Pinpoint the cell where the given text exists, returning its (x, y) midpoint coordinate. 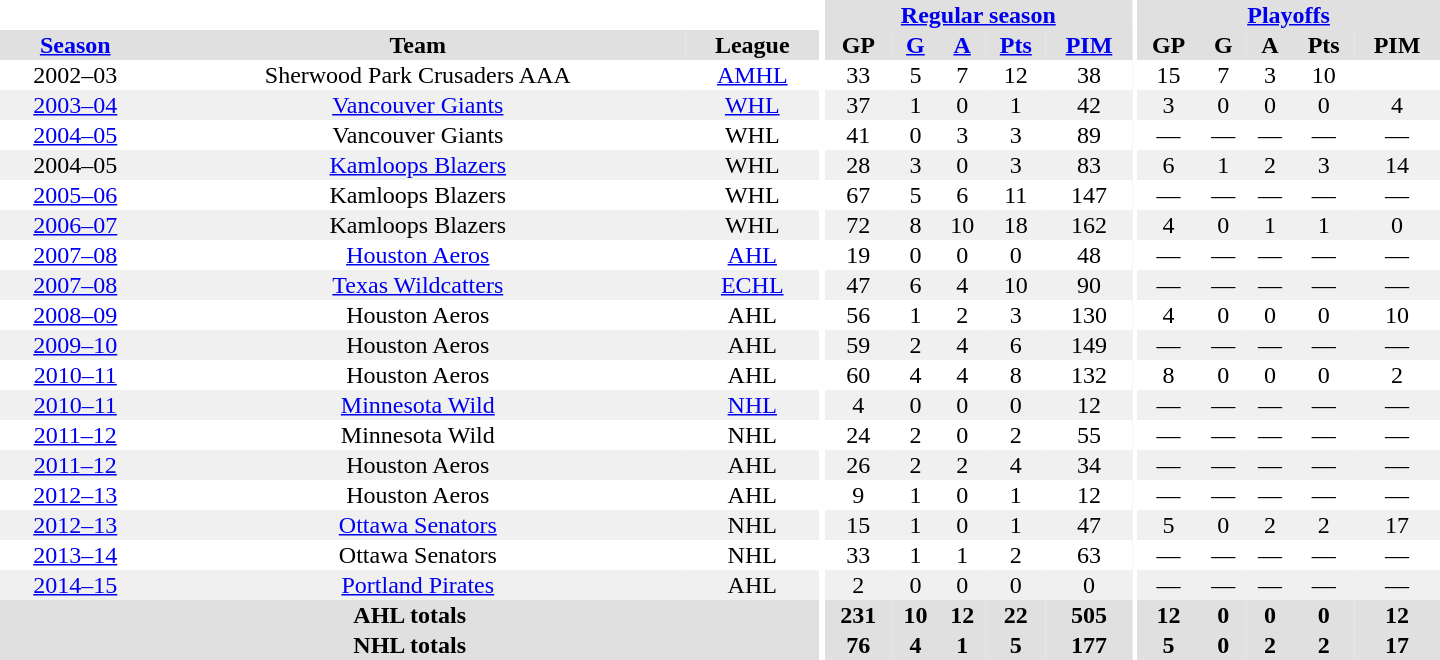
130 (1089, 315)
AMHL (752, 75)
132 (1089, 375)
149 (1089, 345)
90 (1089, 285)
NHL totals (410, 645)
2008–09 (76, 315)
19 (858, 255)
2009–10 (76, 345)
505 (1089, 615)
28 (858, 165)
18 (1016, 225)
56 (858, 315)
37 (858, 105)
162 (1089, 225)
26 (858, 465)
76 (858, 645)
34 (1089, 465)
67 (858, 195)
Team (418, 45)
Season (76, 45)
2006–07 (76, 225)
48 (1089, 255)
147 (1089, 195)
42 (1089, 105)
Regular season (978, 15)
2005–06 (76, 195)
14 (1397, 165)
9 (858, 495)
2002–03 (76, 75)
11 (1016, 195)
Sherwood Park Crusaders AAA (418, 75)
38 (1089, 75)
63 (1089, 555)
89 (1089, 135)
177 (1089, 645)
22 (1016, 615)
60 (858, 375)
55 (1089, 435)
Texas Wildcatters (418, 285)
83 (1089, 165)
2013–14 (76, 555)
231 (858, 615)
AHL totals (410, 615)
ECHL (752, 285)
2014–15 (76, 585)
24 (858, 435)
72 (858, 225)
League (752, 45)
Playoffs (1288, 15)
41 (858, 135)
Portland Pirates (418, 585)
59 (858, 345)
2003–04 (76, 105)
